Return [x, y] of the center of cell containing provided text 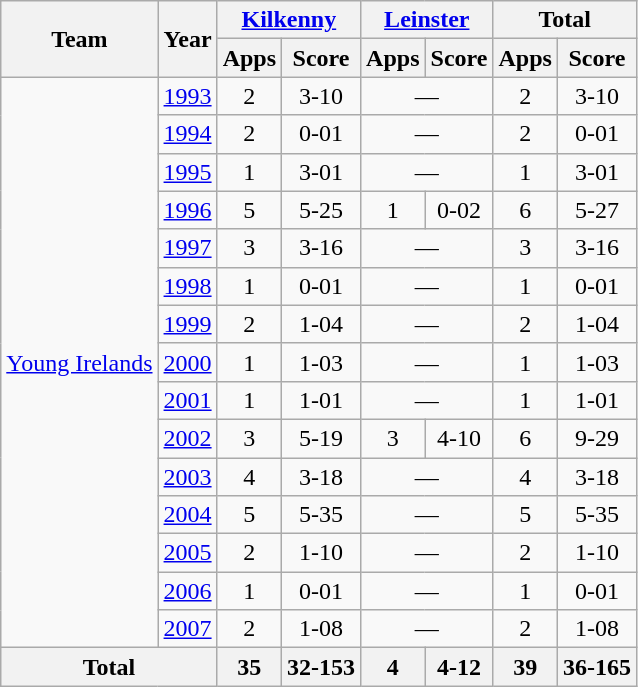
5-25 [322, 210]
2000 [188, 362]
2006 [188, 591]
Young Irelands [80, 362]
Leinster [427, 20]
Year [188, 39]
1997 [188, 248]
2007 [188, 629]
35 [249, 667]
32-153 [322, 667]
5-27 [596, 210]
2004 [188, 515]
2005 [188, 553]
2001 [188, 400]
9-29 [596, 438]
1994 [188, 134]
1998 [188, 286]
39 [525, 667]
4-12 [459, 667]
5-19 [322, 438]
4-10 [459, 438]
1995 [188, 172]
1993 [188, 96]
36-165 [596, 667]
1999 [188, 324]
1996 [188, 210]
2003 [188, 477]
Team [80, 39]
0-02 [459, 210]
2002 [188, 438]
Kilkenny [288, 20]
